Return (X, Y) of the center of cell containing provided text 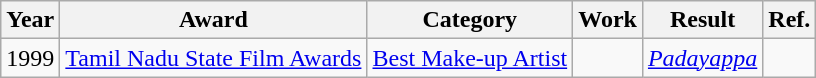
Ref. (790, 20)
Tamil Nadu State Film Awards (214, 58)
Result (702, 20)
Padayappa (702, 58)
1999 (30, 58)
Year (30, 20)
Category (470, 20)
Work (608, 20)
Award (214, 20)
Best Make-up Artist (470, 58)
